Extract the [x, y] coordinate from the center of the cell holding the provided text.  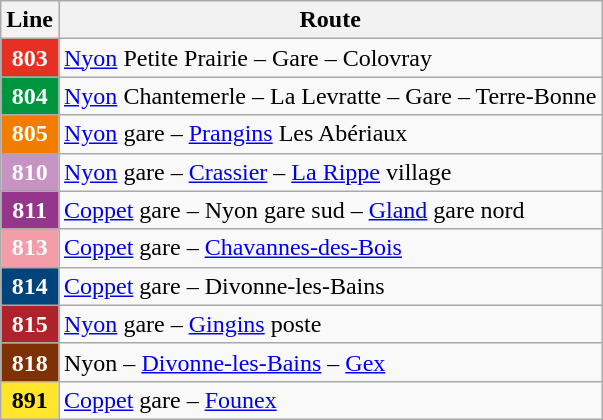
Nyon Chantemerle – La Levratte – Gare – Terre-Bonne [330, 96]
818 [30, 362]
Coppet gare – Nyon gare sud – Gland gare nord [330, 210]
Nyon gare – Prangins Les Abériaux [330, 134]
Coppet gare – Founex [330, 400]
813 [30, 248]
Nyon – Divonne-les-Bains – Gex [330, 362]
Nyon gare – Crassier – La Rippe village [330, 172]
Nyon gare – Gingins poste [330, 324]
Nyon Petite Prairie – Gare – Colovray [330, 58]
805 [30, 134]
810 [30, 172]
Line [30, 20]
Coppet gare – Divonne-les-Bains [330, 286]
814 [30, 286]
Route [330, 20]
803 [30, 58]
Coppet gare – Chavannes-des-Bois [330, 248]
891 [30, 400]
804 [30, 96]
815 [30, 324]
811 [30, 210]
